Return the (x, y) coordinate for the center point of the cell that contains the specified text.  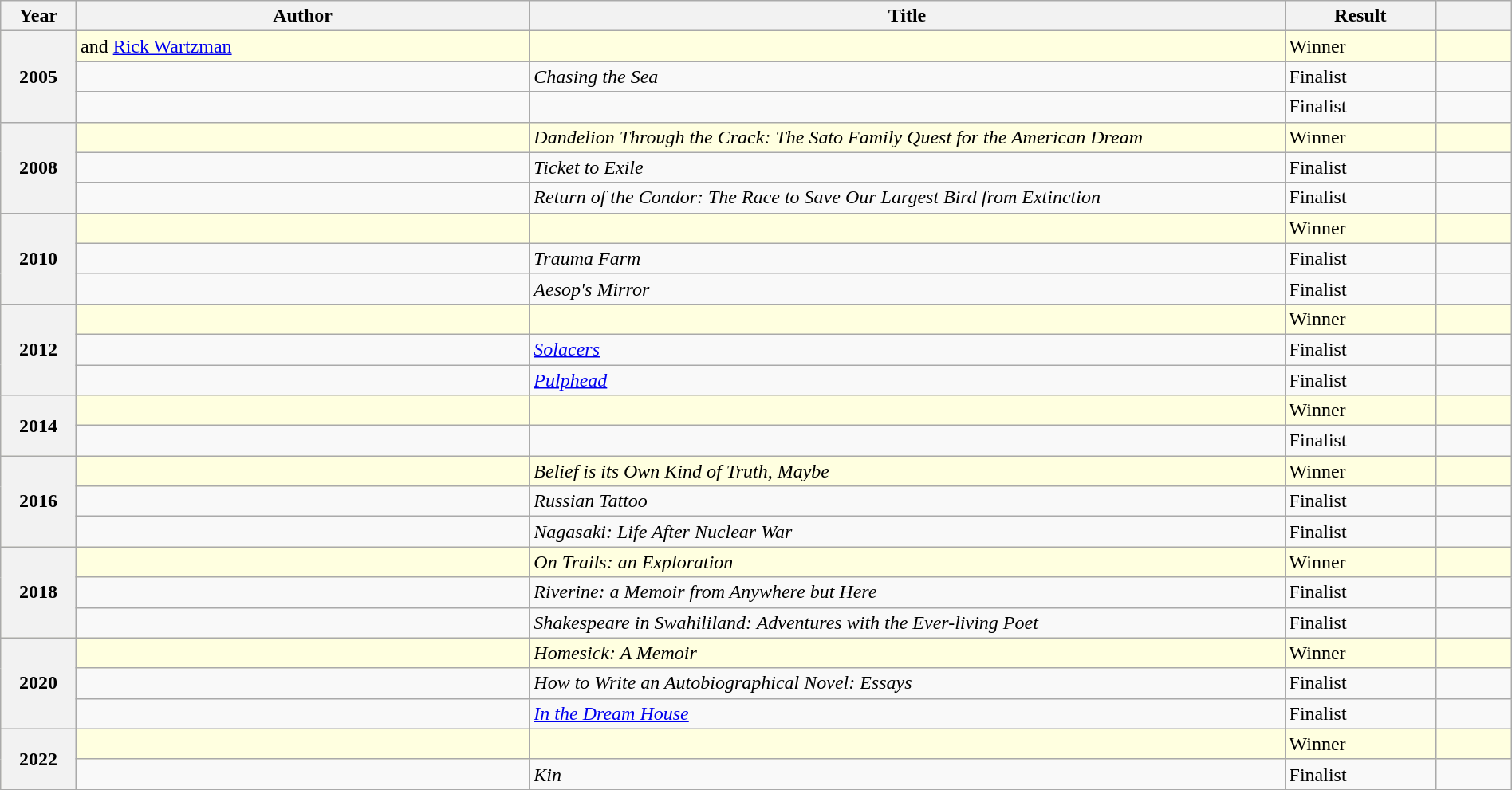
On Trails: an Exploration (908, 562)
Russian Tattoo (908, 501)
Kin (908, 774)
Solacers (908, 349)
Pulphead (908, 380)
Aesop's Mirror (908, 289)
How to Write an Autobiographical Novel: Essays (908, 683)
2010 (38, 258)
2018 (38, 592)
2022 (38, 759)
Ticket to Exile (908, 167)
Year (38, 16)
Nagasaki: Life After Nuclear War (908, 532)
Dandelion Through the Crack: The Sato Family Quest for the American Dream (908, 137)
Author (302, 16)
2014 (38, 426)
Trauma Farm (908, 258)
In the Dream House (908, 713)
2005 (38, 77)
2012 (38, 349)
Belief is its Own Kind of Truth, Maybe (908, 471)
Return of the Condor: The Race to Save Our Largest Bird from Extinction (908, 198)
Homesick: A Memoir (908, 653)
2008 (38, 167)
and Rick Wartzman (302, 46)
2016 (38, 501)
2020 (38, 683)
Title (908, 16)
Shakespeare in Swahililand: Adventures with the Ever-living Poet (908, 623)
Result (1360, 16)
Riverine: a Memoir from Anywhere but Here (908, 592)
Chasing the Sea (908, 77)
